For the text-containing cell, return its midpoint in (X, Y) coordinate format. 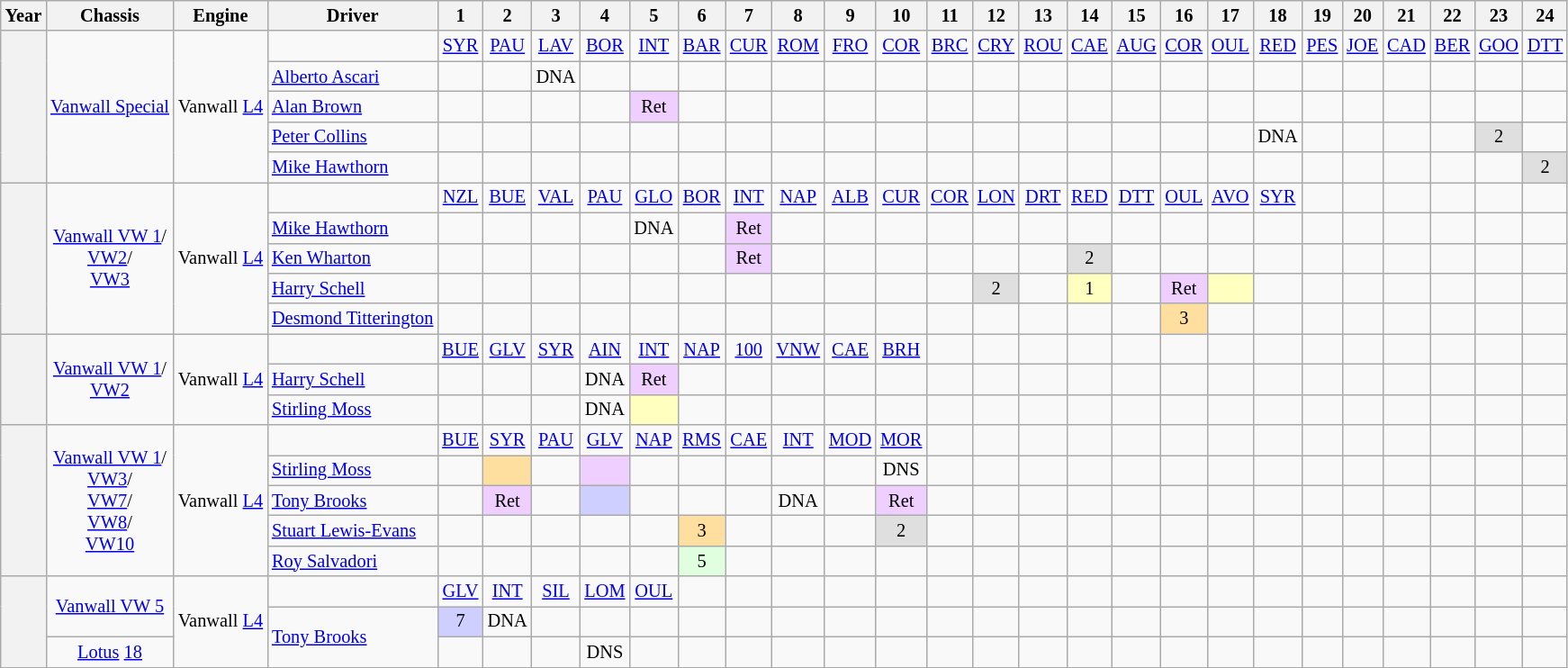
PES (1321, 46)
Alberto Ascari (353, 77)
24 (1545, 15)
AIN (605, 349)
LAV (556, 46)
Desmond Titterington (353, 319)
4 (605, 15)
14 (1089, 15)
ALB (850, 197)
19 (1321, 15)
BER (1453, 46)
ROU (1042, 46)
Peter Collins (353, 137)
RMS (702, 440)
Year (23, 15)
VAL (556, 197)
NZL (460, 197)
CAD (1406, 46)
Vanwall VW 1/VW2/VW3 (110, 257)
SIL (556, 591)
LOM (605, 591)
VNW (798, 349)
21 (1406, 15)
MOR (901, 440)
Stuart Lewis-Evans (353, 530)
10 (901, 15)
Ken Wharton (353, 258)
Vanwall VW 1/VW3/VW7/VW8/VW10 (110, 501)
LON (996, 197)
8 (798, 15)
Vanwall VW 5 (110, 607)
Driver (353, 15)
MOD (850, 440)
20 (1363, 15)
Chassis (110, 15)
16 (1184, 15)
18 (1278, 15)
GLO (653, 197)
AUG (1137, 46)
100 (749, 349)
Alan Brown (353, 106)
Engine (221, 15)
11 (950, 15)
12 (996, 15)
ROM (798, 46)
JOE (1363, 46)
BRH (901, 349)
13 (1042, 15)
17 (1230, 15)
Roy Salvadori (353, 561)
BAR (702, 46)
9 (850, 15)
AVO (1230, 197)
6 (702, 15)
Lotus 18 (110, 652)
15 (1137, 15)
22 (1453, 15)
DRT (1042, 197)
CRY (996, 46)
FRO (850, 46)
BRC (950, 46)
Vanwall Special (110, 106)
Vanwall VW 1/VW2 (110, 380)
23 (1499, 15)
GOO (1499, 46)
